Return the [x, y] coordinate for the center point of the cell that contains the specified text.  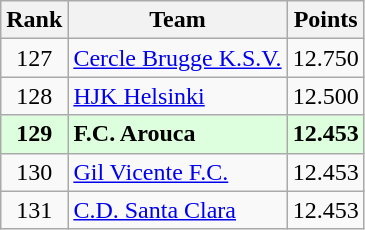
Team [178, 20]
12.500 [326, 96]
Gil Vicente F.C. [178, 172]
127 [34, 58]
HJK Helsinki [178, 96]
12.750 [326, 58]
Points [326, 20]
131 [34, 210]
C.D. Santa Clara [178, 210]
Cercle Brugge K.S.V. [178, 58]
130 [34, 172]
F.C. Arouca [178, 134]
128 [34, 96]
Rank [34, 20]
129 [34, 134]
